Identify which cell holds the provided text, then report its [X, Y] central coordinate. 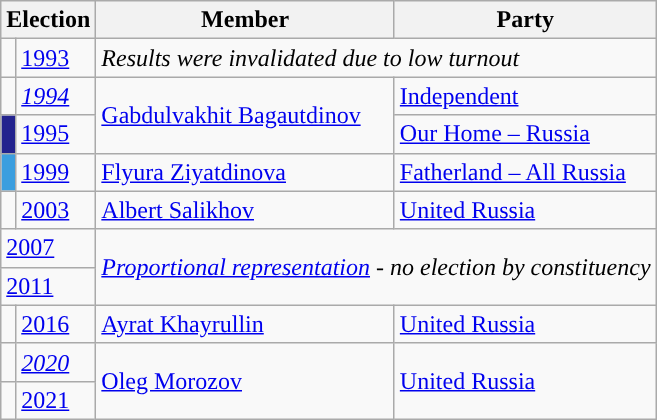
Results were invalidated due to low turnout [376, 58]
1994 [56, 96]
1995 [56, 134]
1999 [56, 172]
2003 [56, 210]
2021 [56, 400]
Gabdulvakhit Bagautdinov [246, 115]
2011 [48, 286]
Election [48, 20]
2007 [48, 248]
Flyura Ziyatdinova [246, 172]
Ayrat Khayrullin [246, 324]
Our Home – Russia [525, 134]
Oleg Morozov [246, 381]
Member [246, 20]
Independent [525, 96]
2020 [56, 362]
Proportional representation - no election by constituency [376, 267]
1993 [56, 58]
Fatherland – All Russia [525, 172]
Party [525, 20]
Albert Salikhov [246, 210]
2016 [56, 324]
